Output the [x, y] coordinate of the center of the cell containing the given text.  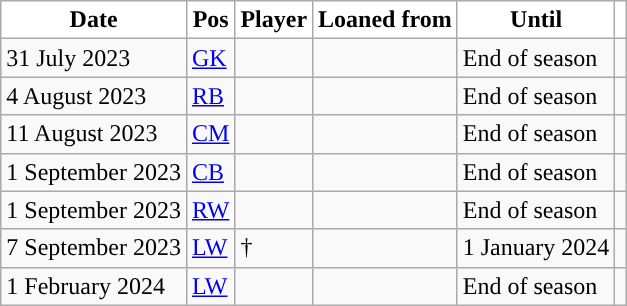
1 February 2024 [94, 286]
Loaned from [386, 20]
CB [210, 172]
31 July 2023 [94, 58]
Date [94, 20]
† [274, 248]
GK [210, 58]
11 August 2023 [94, 134]
CM [210, 134]
Until [536, 20]
Player [274, 20]
4 August 2023 [94, 96]
RB [210, 96]
7 September 2023 [94, 248]
1 January 2024 [536, 248]
RW [210, 210]
Pos [210, 20]
